Search for the cell housing the specified text and yield its [x, y] center coordinate. 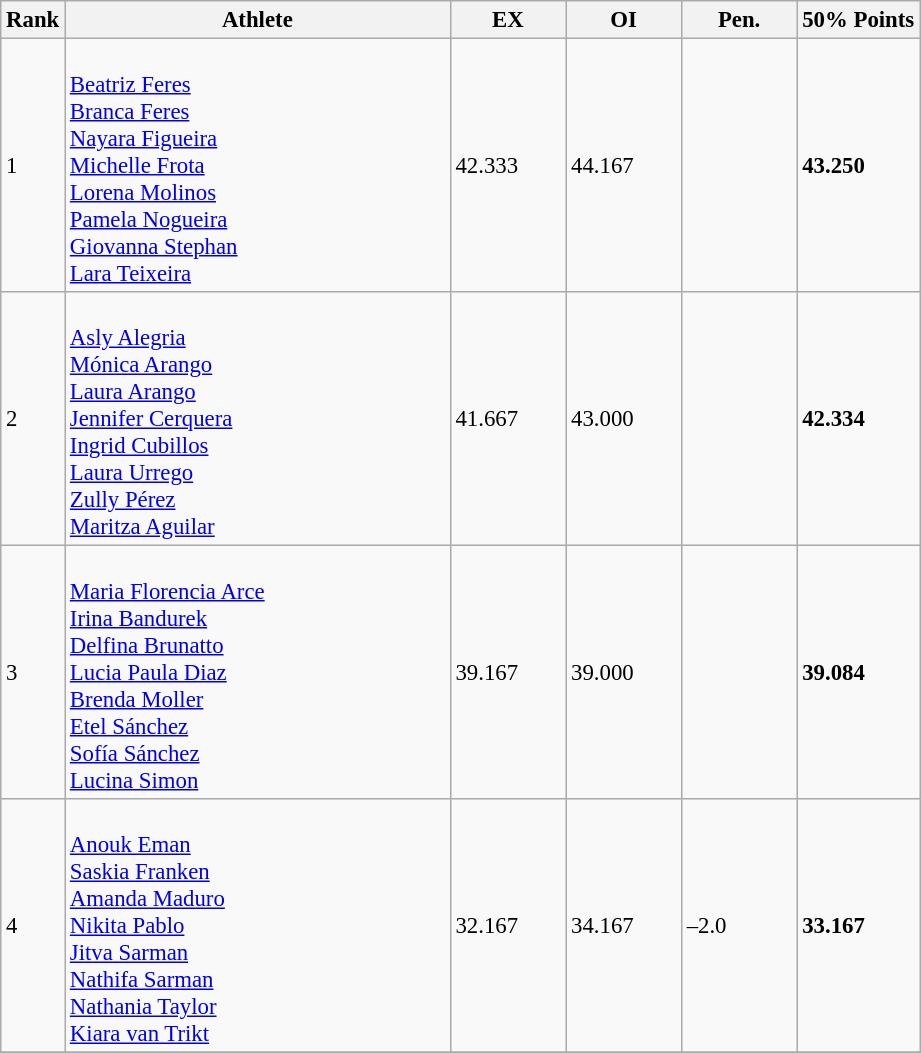
–2.0 [739, 926]
39.084 [858, 673]
39.167 [508, 673]
42.334 [858, 419]
32.167 [508, 926]
43.000 [624, 419]
50% Points [858, 20]
Maria Florencia ArceIrina BandurekDelfina BrunattoLucia Paula DiazBrenda MollerEtel SánchezSofía SánchezLucina Simon [258, 673]
Asly AlegriaMónica ArangoLaura ArangoJennifer CerqueraIngrid CubillosLaura UrregoZully PérezMaritza Aguilar [258, 419]
Beatriz FeresBranca FeresNayara FigueiraMichelle FrotaLorena MolinosPamela NogueiraGiovanna StephanLara Teixeira [258, 166]
4 [33, 926]
Rank [33, 20]
1 [33, 166]
Anouk EmanSaskia FrankenAmanda MaduroNikita PabloJitva SarmanNathifa SarmanNathania TaylorKiara van Trikt [258, 926]
44.167 [624, 166]
2 [33, 419]
39.000 [624, 673]
33.167 [858, 926]
43.250 [858, 166]
EX [508, 20]
Pen. [739, 20]
3 [33, 673]
41.667 [508, 419]
34.167 [624, 926]
OI [624, 20]
Athlete [258, 20]
42.333 [508, 166]
